Capture the cell that displays the provided text and extract its (X, Y) central coordinate. 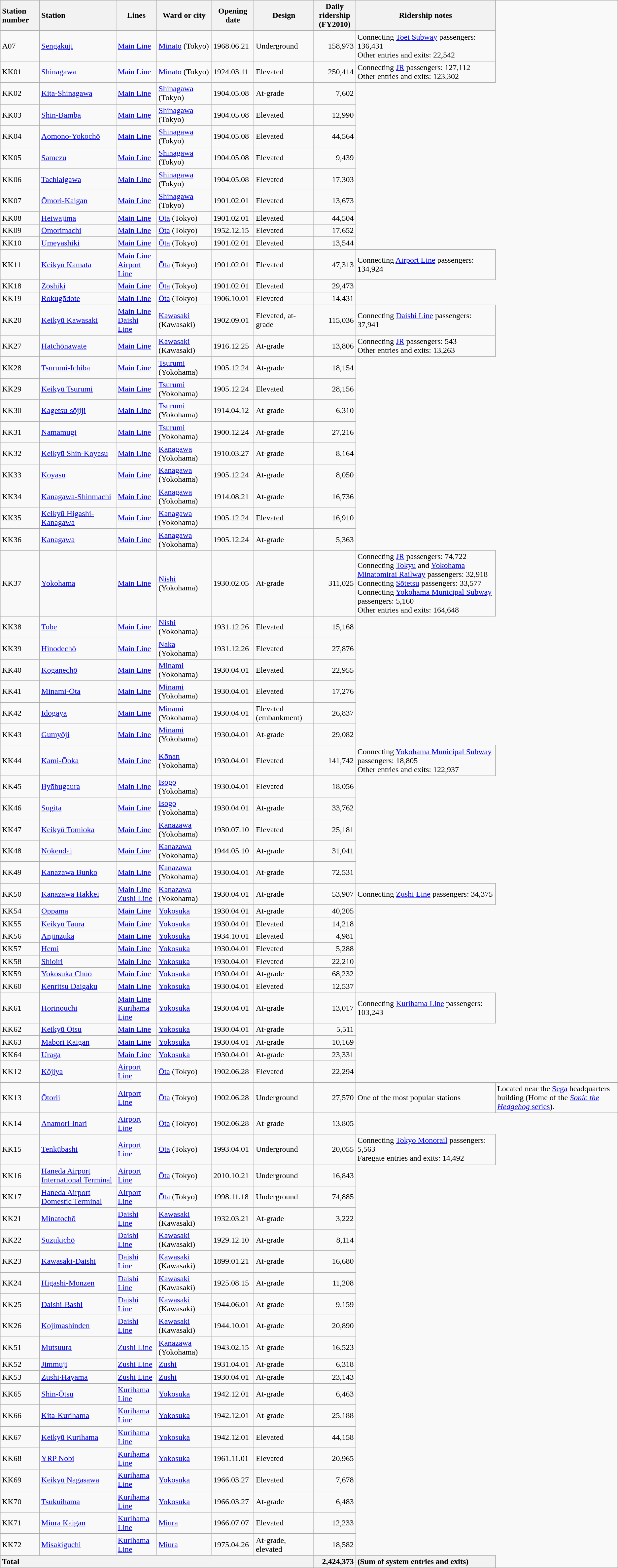
5,511 (335, 1029)
Zōshiki (78, 286)
18,056 (335, 786)
23,331 (335, 1055)
5,288 (335, 949)
Tobe (78, 627)
KK42 (20, 713)
7,678 (335, 1480)
Total (157, 1561)
1930.02.05 (232, 583)
1943.02.15 (232, 1347)
Jimmuji (78, 1364)
Keikyū Tsurumi (78, 389)
1934.10.01 (232, 936)
12,233 (335, 1523)
Keikyū Kamata (78, 264)
KK22 (20, 1240)
KK14 (20, 1123)
1998.11.18 (232, 1197)
At-grade, elevated (284, 1544)
KK54 (20, 911)
31,041 (335, 851)
Elevated, at-grade (284, 320)
KK59 (20, 974)
KK37 (20, 583)
Connecting Toei Subway passengers: 136,431Other entries and exits: 22,542 (426, 46)
One of the most popular stations (426, 1098)
17,276 (335, 692)
Kanazawa Bunko (78, 872)
KK72 (20, 1544)
20,965 (335, 1458)
1899.01.21 (232, 1261)
12,537 (335, 987)
Kami-Ōoka (78, 761)
Main LineZushi Line (136, 894)
158,973 (335, 46)
13,017 (335, 1008)
1914.04.12 (232, 410)
KK39 (20, 648)
KK58 (20, 961)
Hinodechō (78, 648)
29,473 (335, 286)
Main LineKurihama Line (136, 1008)
1931.04.01 (232, 1364)
Mutsuura (78, 1347)
KK19 (20, 299)
16,523 (335, 1347)
KK45 (20, 786)
18,582 (335, 1544)
1944.10.01 (232, 1326)
Connecting Yokohama Municipal Subway passengers: 18,805Other entries and exits: 122,937 (426, 761)
17,303 (335, 179)
6,463 (335, 1394)
Yokohama (78, 583)
1975.04.26 (232, 1544)
1929.12.10 (232, 1240)
1968.06.21 (232, 46)
Rokugōdote (78, 299)
KK20 (20, 320)
20,055 (335, 1149)
Sugita (78, 808)
72,531 (335, 872)
Connecting Tokyo Monorail passengers: 5,563Faregate entries and exits: 14,492 (426, 1149)
KK23 (20, 1261)
Tachiaigawa (78, 179)
Hatchōnawate (78, 346)
KK03 (20, 115)
Minami-Ōta (78, 692)
KK01 (20, 72)
1916.12.25 (232, 346)
Connecting Daishi Line passengers: 37,941 (426, 320)
11,208 (335, 1283)
5,363 (335, 539)
KK47 (20, 829)
74,885 (335, 1197)
KK52 (20, 1364)
Main LineDaishi Line (136, 320)
YRP Nobi (78, 1458)
KK48 (20, 851)
6,310 (335, 410)
28,156 (335, 389)
KK33 (20, 475)
250,414 (335, 72)
KK29 (20, 389)
14,431 (335, 299)
13,805 (335, 1123)
1944.06.01 (232, 1304)
1932.03.21 (232, 1218)
14,218 (335, 923)
Keikyū Kurihama (78, 1437)
KK05 (20, 158)
Design (284, 16)
Keikyū Kawasaki (78, 320)
1993.04.01 (232, 1149)
26,837 (335, 713)
Oppama (78, 911)
Heiwajima (78, 218)
KK56 (20, 936)
Kita-Kurihama (78, 1415)
8,114 (335, 1240)
8,164 (335, 453)
Keikyū Nagasawa (78, 1480)
KK06 (20, 179)
KK07 (20, 201)
KK12 (20, 1072)
Ōtorii (78, 1098)
Ōmori-Kaigan (78, 201)
Kojimashinden (78, 1326)
1924.03.11 (232, 72)
3,222 (335, 1218)
Keikyū Taura (78, 923)
Kanagawa-Shinmachi (78, 496)
44,504 (335, 218)
KK71 (20, 1523)
16,736 (335, 496)
KK25 (20, 1304)
KK51 (20, 1347)
Namamugi (78, 432)
Keikyū Higashi-Kanagawa (78, 518)
16,680 (335, 1261)
22,294 (335, 1072)
47,313 (335, 264)
KK11 (20, 264)
29,082 (335, 735)
Koyasu (78, 475)
22,955 (335, 670)
Haneda Airport International Terminal (78, 1176)
33,762 (335, 808)
KK50 (20, 894)
Uraga (78, 1055)
22,210 (335, 961)
Anjinzuka (78, 936)
KK02 (20, 93)
KK65 (20, 1394)
16,910 (335, 518)
Samezu (78, 158)
Shinagawa (78, 72)
Kagetsu-sōjiji (78, 410)
KK09 (20, 230)
Suzukichō (78, 1240)
17,652 (335, 230)
1925.08.15 (232, 1283)
10,169 (335, 1042)
2,424,373 (335, 1561)
1902.09.01 (232, 320)
18,154 (335, 367)
KK16 (20, 1176)
KK68 (20, 1458)
9,439 (335, 158)
Tenkūbashi (78, 1149)
9,159 (335, 1304)
Miura Kaigan (78, 1523)
KK10 (20, 243)
15,168 (335, 627)
Main LineAirport Line (136, 264)
12,990 (335, 115)
27,570 (335, 1098)
Kanazawa Hakkei (78, 894)
Kenritsu Daigaku (78, 987)
KK27 (20, 346)
Aomono-Yokochō (78, 136)
2010.10.21 (232, 1176)
KK57 (20, 949)
Elevated (embankment) (284, 713)
1914.08.21 (232, 496)
Shin-Ōtsu (78, 1394)
Connecting JR passengers: 543Other entries and exits: 13,263 (426, 346)
Station number (20, 16)
KK30 (20, 410)
Kōnan (Yokohama) (184, 761)
KK08 (20, 218)
Shin-Bamba (78, 115)
Ōmorimachi (78, 230)
311,025 (335, 583)
Keikyū Shin-Koyasu (78, 453)
Hemi (78, 949)
Connecting Zushi Line passengers: 34,375 (426, 894)
KK40 (20, 670)
Ridership notes (426, 16)
Daishi-Bashi (78, 1304)
Gumyōji (78, 735)
25,188 (335, 1415)
KK28 (20, 367)
Byōbugaura (78, 786)
KK36 (20, 539)
6,318 (335, 1364)
Haneda Airport Domestic Terminal (78, 1197)
25,181 (335, 829)
Shioiri (78, 961)
KK31 (20, 432)
1900.12.24 (232, 432)
1966.07.07 (232, 1523)
KK63 (20, 1042)
1930.07.10 (232, 829)
Tsukuihama (78, 1501)
KK15 (20, 1149)
1906.10.01 (232, 299)
27,216 (335, 432)
Opening date (232, 16)
Zushi·Hayama (78, 1377)
68,232 (335, 974)
44,158 (335, 1437)
13,806 (335, 346)
Yokosuka Chūō (78, 974)
Idogaya (78, 713)
Naka (Yokohama) (184, 648)
Minatochō (78, 1218)
Nōkendai (78, 851)
KK44 (20, 761)
KK04 (20, 136)
Misakiguchi (78, 1544)
KK43 (20, 735)
Keikyū Tomioka (78, 829)
KK13 (20, 1098)
6,483 (335, 1501)
Tsurumi-Ichiba (78, 367)
27,876 (335, 648)
7,602 (335, 93)
1952.12.15 (232, 230)
Keikyū Ōtsu (78, 1029)
Horinouchi (78, 1008)
Mabori Kaigan (78, 1042)
1910.03.27 (232, 453)
Sengakuji (78, 46)
4,981 (335, 936)
KK18 (20, 286)
141,742 (335, 761)
16,843 (335, 1176)
Higashi-Monzen (78, 1283)
40,205 (335, 911)
Kawasaki-Daishi (78, 1261)
KK67 (20, 1437)
Connecting Airport Line passengers: 134,924 (426, 264)
KK61 (20, 1008)
KK46 (20, 808)
44,564 (335, 136)
23,143 (335, 1377)
KK49 (20, 872)
KK32 (20, 453)
Kita-Shinagawa (78, 93)
Connecting Kurihama Line passengers: 103,243 (426, 1008)
KK34 (20, 496)
Koganechō (78, 670)
Anamori-Inari (78, 1123)
KK69 (20, 1480)
KK66 (20, 1415)
Connecting JR passengers: 127,112Other entries and exits: 123,302 (426, 72)
20,890 (335, 1326)
KK35 (20, 518)
Lines (136, 16)
1944.05.10 (232, 851)
KK70 (20, 1501)
13,544 (335, 243)
Daily ridership(FY2010) (335, 16)
KK53 (20, 1377)
KK64 (20, 1055)
KK26 (20, 1326)
1961.11.01 (232, 1458)
KK24 (20, 1283)
Kanagawa (78, 539)
KK38 (20, 627)
Station (78, 16)
KK17 (20, 1197)
KK62 (20, 1029)
13,673 (335, 201)
Kōjiya (78, 1072)
KK41 (20, 692)
Umeyashiki (78, 243)
(Sum of system entries and exits) (426, 1561)
53,907 (335, 894)
A07 (20, 46)
Located near the Sega headquarters building (Home of the Sonic the Hedgehog series). (557, 1098)
KK21 (20, 1218)
Ward or city (184, 16)
KK55 (20, 923)
115,036 (335, 320)
KK60 (20, 987)
8,050 (335, 475)
